Identify which cell holds the provided text, then report its [x, y] central coordinate. 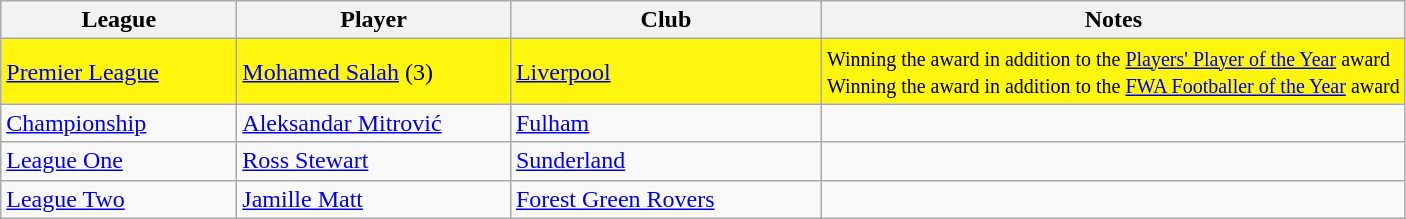
League [119, 20]
Player [374, 20]
Premier League [119, 72]
Liverpool [666, 72]
League One [119, 161]
Ross Stewart [374, 161]
Fulham [666, 123]
Jamille Matt [374, 199]
Championship [119, 123]
Forest Green Rovers [666, 199]
League Two [119, 199]
Winning the award in addition to the Players' Player of the Year awardWinning the award in addition to the FWA Footballer of the Year award [1113, 72]
Club [666, 20]
Notes [1113, 20]
Aleksandar Mitrović [374, 123]
Mohamed Salah (3) [374, 72]
Sunderland [666, 161]
